Return the (x, y) coordinate for the center point of the cell that contains the specified text.  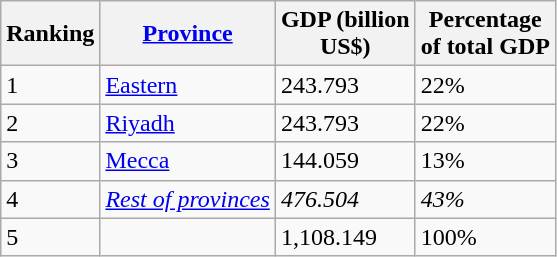
100% (485, 237)
Ranking (50, 34)
5 (50, 237)
Percentageof total GDP (485, 34)
1,108.149 (345, 237)
Rest of provinces (188, 199)
1 (50, 85)
Riyadh (188, 123)
2 (50, 123)
476.504 (345, 199)
4 (50, 199)
Province (188, 34)
Mecca (188, 161)
GDP (billionUS$) (345, 34)
43% (485, 199)
13% (485, 161)
3 (50, 161)
Eastern (188, 85)
144.059 (345, 161)
